Capture the cell that displays the provided text and extract its (x, y) central coordinate. 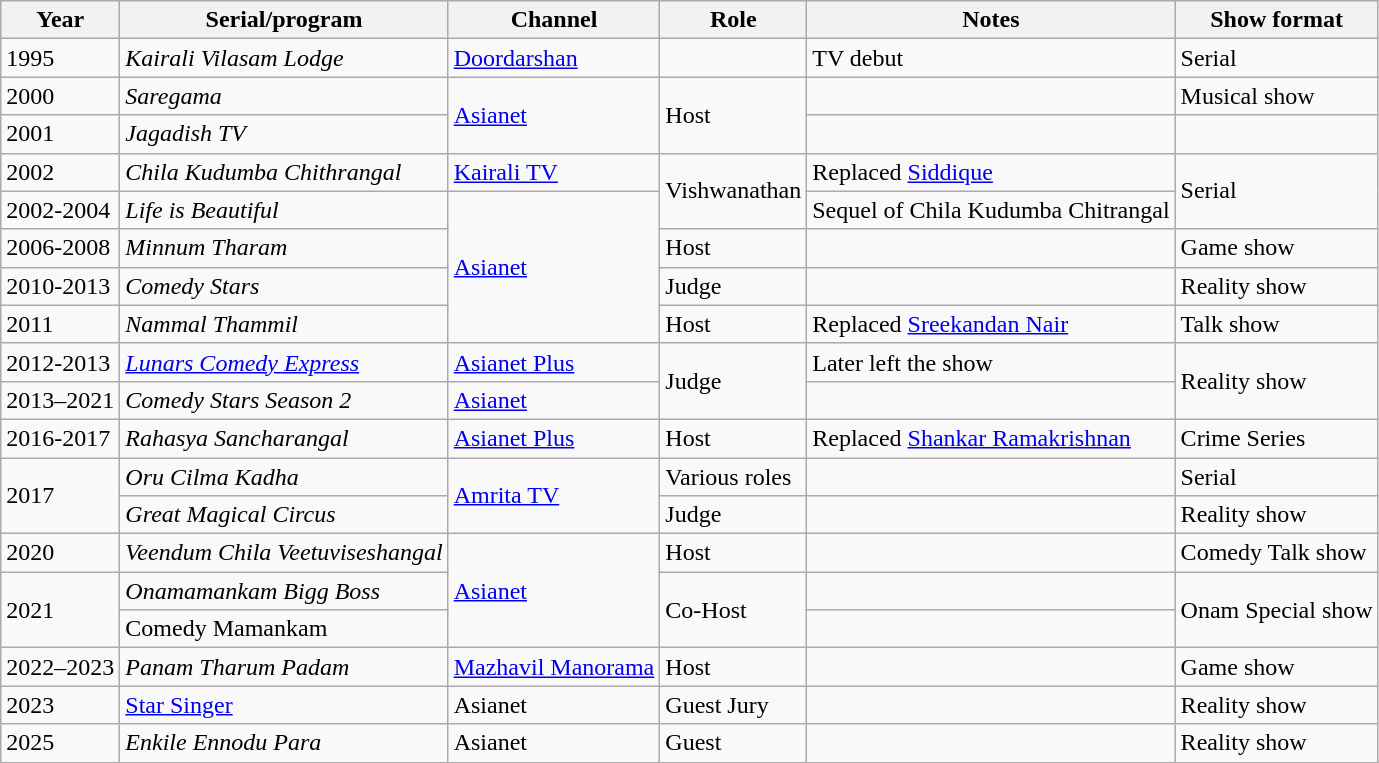
2025 (60, 743)
TV debut (991, 58)
Comedy Mamankam (284, 629)
2022–2023 (60, 667)
Lunars Comedy Express (284, 362)
2001 (60, 134)
2002-2004 (60, 210)
Talk show (1276, 324)
Comedy Stars (284, 286)
Rahasya Sancharangal (284, 438)
2021 (60, 610)
2020 (60, 553)
Onam Special show (1276, 610)
Channel (554, 20)
Onamamankam Bigg Boss (284, 591)
Panam Tharum Padam (284, 667)
1995 (60, 58)
Serial/program (284, 20)
Kairali Vilasam Lodge (284, 58)
Crime Series (1276, 438)
2016-2017 (60, 438)
Show format (1276, 20)
Enkile Ennodu Para (284, 743)
Veendum Chila Veetuviseshangal (284, 553)
Minnum Tharam (284, 248)
2002 (60, 172)
2017 (60, 496)
Role (734, 20)
Great Magical Circus (284, 515)
Year (60, 20)
Replaced Sreekandan Nair (991, 324)
Co-Host (734, 610)
2023 (60, 705)
2006-2008 (60, 248)
2012-2013 (60, 362)
Life is Beautiful (284, 210)
Later left the show (991, 362)
Nammal Thammil (284, 324)
Musical show (1276, 96)
Replaced Shankar Ramakrishnan (991, 438)
Saregama (284, 96)
Guest (734, 743)
Guest Jury (734, 705)
Notes (991, 20)
Amrita TV (554, 496)
2013–2021 (60, 400)
Oru Cilma Kadha (284, 477)
Kairali TV (554, 172)
Star Singer (284, 705)
Comedy Stars Season 2 (284, 400)
Jagadish TV (284, 134)
Replaced Siddique (991, 172)
Vishwanathan (734, 191)
Chila Kudumba Chithrangal (284, 172)
Sequel of Chila Kudumba Chitrangal (991, 210)
2011 (60, 324)
2010-2013 (60, 286)
Doordarshan (554, 58)
Mazhavil Manorama (554, 667)
Various roles (734, 477)
2000 (60, 96)
Comedy Talk show (1276, 553)
